From the cell containing the given text, extract its center point as [x, y] coordinate. 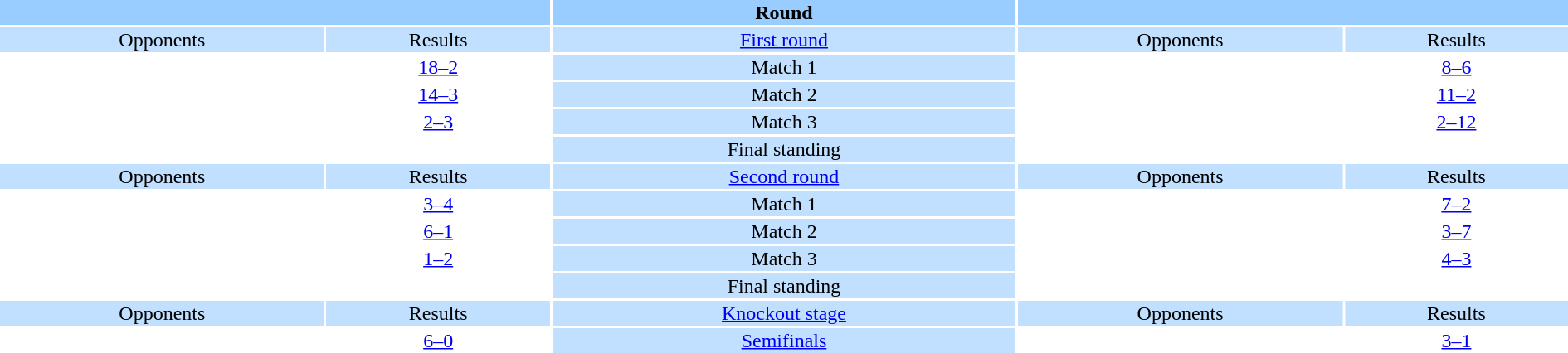
6–1 [438, 231]
1–2 [438, 259]
Knockout stage [785, 313]
First round [785, 40]
18–2 [438, 67]
7–2 [1457, 204]
Semifinals [785, 341]
6–0 [438, 341]
2–12 [1457, 122]
4–3 [1457, 259]
2–3 [438, 122]
11–2 [1457, 94]
Second round [785, 176]
8–6 [1457, 67]
14–3 [438, 94]
3–1 [1457, 341]
3–7 [1457, 231]
3–4 [438, 204]
Round [785, 12]
